From the cell containing the given text, extract its center point as (x, y) coordinate. 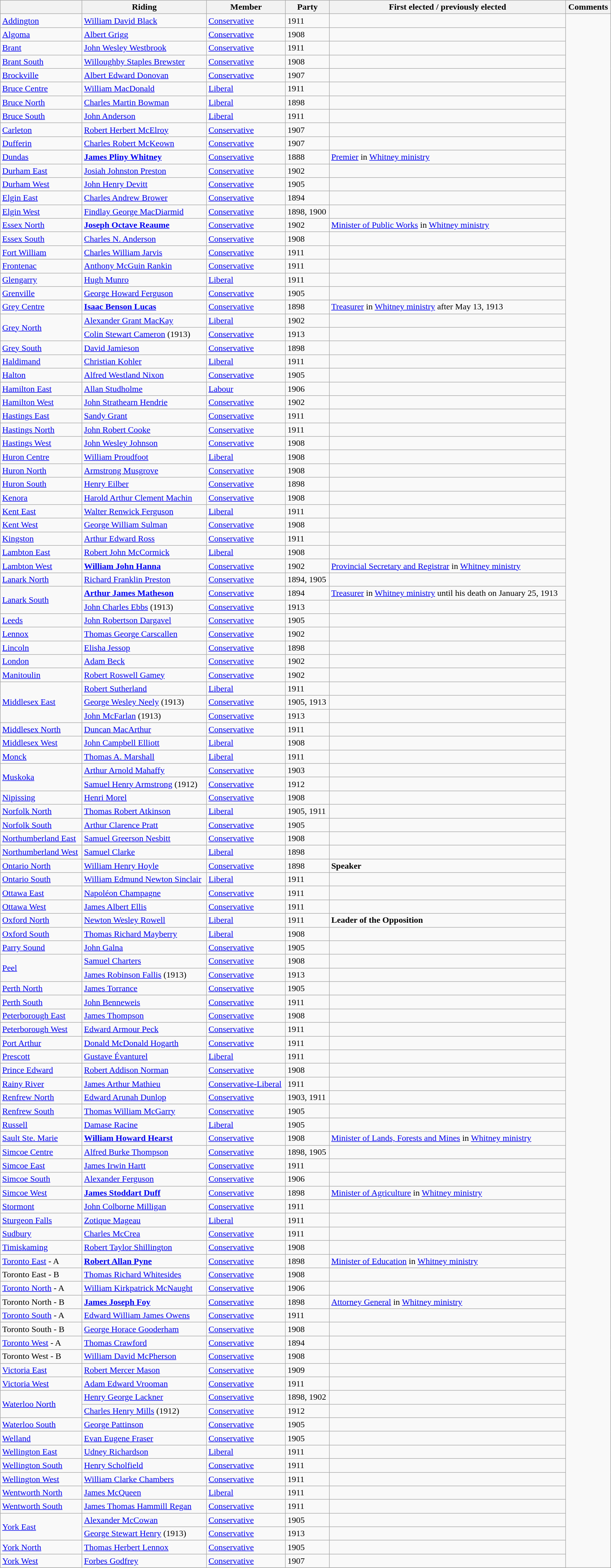
William Kirkpatrick McNaught (144, 1288)
Parry Sound (42, 947)
Dundas (42, 157)
John Strathearn Hendrie (144, 402)
Brant (42, 48)
Renfrew South (42, 1111)
Halton (42, 375)
William Howard Hearst (144, 1138)
John Robertson Dargavel (144, 621)
Joseph Octave Reaume (144, 225)
Arthur Clarence Pratt (144, 825)
Robert John McCormick (144, 552)
William David Black (144, 21)
Norfolk North (42, 811)
Wentworth South (42, 1506)
William David McPherson (144, 1356)
James Arthur Mathieu (144, 1084)
John Henry Devitt (144, 184)
1888 (307, 157)
Prince Edward (42, 1070)
Peel (42, 968)
Toronto South - B (42, 1329)
Perth North (42, 988)
Lambton West (42, 566)
Wellington East (42, 1452)
Damase Racine (144, 1125)
Hamilton West (42, 402)
James Joseph Foy (144, 1302)
Samuel Charters (144, 961)
Duncan MacArthur (144, 729)
Labour (246, 389)
Lanark South (42, 600)
Arthur James Matheson (144, 593)
Minister of Lands, Forests and Mines in Whitney ministry (447, 1138)
Elgin East (42, 198)
York East (42, 1527)
Norfolk South (42, 825)
Albert Edward Donovan (144, 75)
Sandy Grant (144, 416)
Samuel Greerson Nesbitt (144, 839)
Victoria East (42, 1370)
Kent East (42, 511)
Samuel Henry Armstrong (1912) (144, 784)
Waterloo North (42, 1404)
Toronto South - A (42, 1316)
James Stoddart Duff (144, 1193)
Napoléon Champagne (144, 893)
William Proudfoot (144, 457)
Prescott (42, 1057)
Robert Sutherland (144, 689)
Fort William (42, 252)
John Wesley Westbrook (144, 48)
Welland (42, 1438)
Grenville (42, 293)
Kenora (42, 498)
Toronto West - A (42, 1343)
George Stewart Henry (1913) (144, 1534)
Wellington West (42, 1479)
Minister of Education in Whitney ministry (447, 1261)
Essex North (42, 225)
Thomas Crawford (144, 1343)
Durham West (42, 184)
Thomas Herbert Lennox (144, 1547)
Bruce North (42, 102)
Alexander Ferguson (144, 1179)
Minister of Agriculture in Whitney ministry (447, 1193)
Riding (144, 7)
John Wesley Johnson (144, 443)
John Galna (144, 947)
Attorney General in Whitney ministry (447, 1302)
Robert Mercer Mason (144, 1370)
Robert Herbert McElroy (144, 130)
Robert Roswell Gamey (144, 675)
Frontenac (42, 266)
John Charles Ebbs (1913) (144, 607)
Ottawa West (42, 907)
Arthur Arnold Mahaffy (144, 770)
James Albert Ellis (144, 907)
Port Arthur (42, 1043)
Addington (42, 21)
James Robinson Fallis (1913) (144, 975)
Colin Stewart Cameron (1913) (144, 334)
Minister of Public Works in Whitney ministry (447, 225)
1898, 1905 (307, 1152)
1903 (307, 770)
Sudbury (42, 1234)
Essex South (42, 239)
Richard Franklin Preston (144, 579)
Simcoe East (42, 1166)
Arthur Edward Ross (144, 539)
Bruce South (42, 116)
Donald McDonald Hogarth (144, 1043)
Robert Addison Norman (144, 1070)
Dufferin (42, 143)
Peterborough West (42, 1029)
Henry Eilber (144, 484)
Provincial Secretary and Registrar in Whitney ministry (447, 566)
George Pattinson (144, 1424)
Elgin West (42, 212)
William John Hanna (144, 566)
Samuel Clarke (144, 852)
Haldimand (42, 361)
Henry Scholfield (144, 1465)
Alexander Grant MacKay (144, 320)
Northumberland West (42, 852)
James Thomas Hammill Regan (144, 1506)
Charles Martin Bowman (144, 102)
Lanark North (42, 579)
Adam Beck (144, 661)
Anthony McGuin Rankin (144, 266)
1898, 1900 (307, 212)
Charles Henry Mills (1912) (144, 1411)
Thomas George Carscallen (144, 634)
Stormont (42, 1206)
Hamilton East (42, 389)
Manitoulin (42, 675)
York West (42, 1561)
Oxford North (42, 920)
Harold Arthur Clement Machin (144, 498)
William Henry Hoyle (144, 866)
Kingston (42, 539)
Huron South (42, 484)
Toronto West - B (42, 1356)
1909 (307, 1370)
Lennox (42, 634)
Elisha Jessop (144, 648)
Christian Kohler (144, 361)
John Colborne Milligan (144, 1206)
Carleton (42, 130)
Toronto East - B (42, 1275)
Party (307, 7)
David Jamieson (144, 348)
Oxford South (42, 934)
Durham East (42, 171)
Newton Wesley Rowell (144, 920)
Kent West (42, 525)
Charles McCrea (144, 1234)
Gustave Évanturel (144, 1057)
Algoma (42, 34)
Leeds (42, 621)
Edward William James Owens (144, 1316)
Monck (42, 757)
Speaker (447, 866)
Middlesex West (42, 743)
Conservative-Liberal (246, 1084)
Henri Morel (144, 797)
Charles N. Anderson (144, 239)
Victoria West (42, 1384)
Northumberland East (42, 839)
Charles Robert McKeown (144, 143)
Findlay George MacDiarmid (144, 212)
Josiah Johnston Preston (144, 171)
Russell (42, 1125)
Grey Centre (42, 307)
Glengarry (42, 280)
Simcoe West (42, 1193)
Middlesex North (42, 729)
Toronto East - A (42, 1261)
Adam Edward Vrooman (144, 1384)
Perth South (42, 1002)
Allan Studholme (144, 389)
Muskoka (42, 777)
1898, 1902 (307, 1397)
Robert Taylor Shillington (144, 1247)
James Irwin Hartt (144, 1166)
Thomas William McGarry (144, 1111)
William Edmund Newton Sinclair (144, 879)
Thomas Richard Mayberry (144, 934)
Toronto North - B (42, 1302)
George Howard Ferguson (144, 293)
Hugh Munro (144, 280)
York North (42, 1547)
Evan Eugene Fraser (144, 1438)
James Thompson (144, 1015)
1905, 1913 (307, 702)
Huron Centre (42, 457)
Charles Andrew Brower (144, 198)
Edward Arunah Dunlop (144, 1097)
Lambton East (42, 552)
Zotique Mageau (144, 1220)
John McFarlan (1913) (144, 716)
Lincoln (42, 648)
Thomas Robert Atkinson (144, 811)
Hastings North (42, 430)
Toronto North - A (42, 1288)
Premier in Whitney ministry (447, 157)
Ontario South (42, 879)
First elected / previously elected (447, 7)
Forbes Godfrey (144, 1561)
Wellington South (42, 1465)
George William Sulman (144, 525)
Wentworth North (42, 1493)
Grey South (42, 348)
Member (246, 7)
Ontario North (42, 866)
John Benneweis (144, 1002)
Comments (588, 7)
Treasurer in Whitney ministry after May 13, 1913 (447, 307)
Rainy River (42, 1084)
John Robert Cooke (144, 430)
Alfred Burke Thompson (144, 1152)
Sault Ste. Marie (42, 1138)
George Horace Gooderham (144, 1329)
Simcoe Centre (42, 1152)
John Campbell Elliott (144, 743)
Brant South (42, 62)
Ottawa East (42, 893)
Sturgeon Falls (42, 1220)
James Pliny Whitney (144, 157)
Alfred Westland Nixon (144, 375)
1903, 1911 (307, 1097)
Renfrew North (42, 1097)
James Torrance (144, 988)
Udney Richardson (144, 1452)
William Clarke Chambers (144, 1479)
Hastings West (42, 443)
Grey North (42, 327)
Henry George Lackner (144, 1397)
Armstrong Musgrove (144, 471)
Leader of the Opposition (447, 920)
William MacDonald (144, 89)
John Anderson (144, 116)
Huron North (42, 471)
Albert Grigg (144, 34)
Isaac Benson Lucas (144, 307)
Willoughby Staples Brewster (144, 62)
1894, 1905 (307, 579)
Edward Armour Peck (144, 1029)
Peterborough East (42, 1015)
Thomas Richard Whitesides (144, 1275)
Timiskaming (42, 1247)
Nipissing (42, 797)
Charles William Jarvis (144, 252)
1905, 1911 (307, 811)
Alexander McCowan (144, 1520)
Thomas A. Marshall (144, 757)
Walter Renwick Ferguson (144, 511)
Middlesex East (42, 702)
Bruce Centre (42, 89)
James McQueen (144, 1493)
Simcoe South (42, 1179)
Hastings East (42, 416)
Treasurer in Whitney ministry until his death on January 25, 1913 (447, 593)
Waterloo South (42, 1424)
Brockville (42, 75)
Robert Allan Pyne (144, 1261)
London (42, 661)
George Wesley Neely (1913) (144, 702)
